Return the [x, y] coordinate for the center point of the cell that contains the specified text.  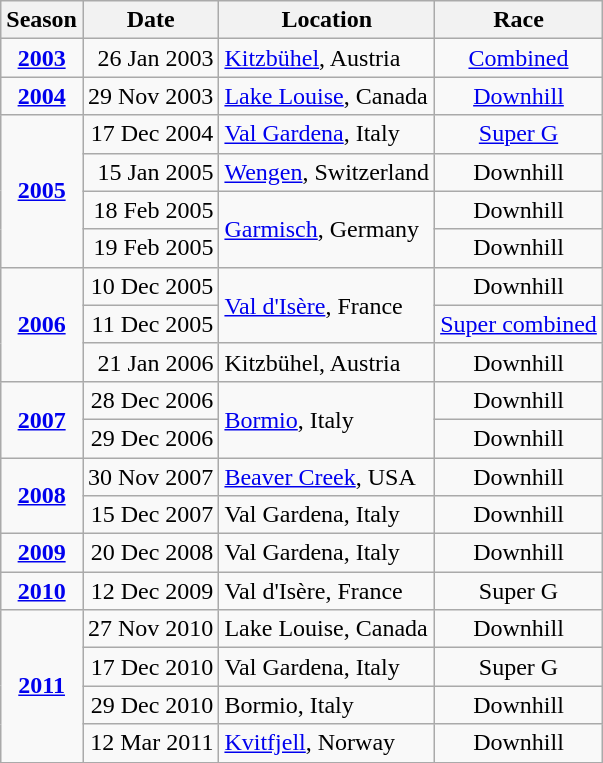
Location [327, 20]
28 Dec 2006 [150, 400]
2008 [42, 496]
2003 [42, 58]
26 Jan 2003 [150, 58]
Super combined [519, 324]
20 Dec 2008 [150, 553]
11 Dec 2005 [150, 324]
10 Dec 2005 [150, 286]
2006 [42, 324]
19 Feb 2005 [150, 248]
29 Dec 2010 [150, 705]
15 Dec 2007 [150, 515]
Kvitfjell, Norway [327, 743]
2004 [42, 96]
17 Dec 2010 [150, 667]
30 Nov 2007 [150, 477]
17 Dec 2004 [150, 134]
Beaver Creek, USA [327, 477]
Date [150, 20]
2011 [42, 686]
21 Jan 2006 [150, 362]
Combined [519, 58]
12 Mar 2011 [150, 743]
18 Feb 2005 [150, 210]
12 Dec 2009 [150, 591]
Race [519, 20]
2007 [42, 419]
Season [42, 20]
27 Nov 2010 [150, 629]
29 Nov 2003 [150, 96]
2010 [42, 591]
Garmisch, Germany [327, 229]
15 Jan 2005 [150, 172]
Wengen, Switzerland [327, 172]
2009 [42, 553]
29 Dec 2006 [150, 438]
2005 [42, 191]
